Return the [x, y] coordinate for the center point of the cell that contains the specified text.  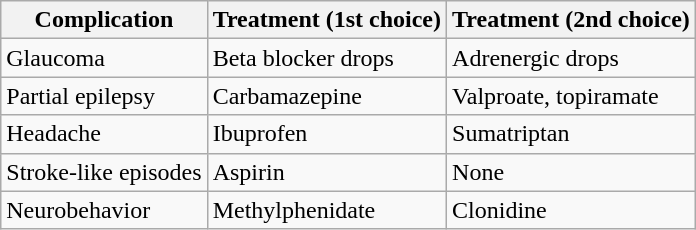
Aspirin [326, 172]
Stroke-like episodes [104, 172]
Complication [104, 20]
Partial epilepsy [104, 96]
Valproate, topiramate [572, 96]
Treatment (2nd choice) [572, 20]
Ibuprofen [326, 134]
Carbamazepine [326, 96]
Sumatriptan [572, 134]
Headache [104, 134]
Methylphenidate [326, 210]
Beta blocker drops [326, 58]
None [572, 172]
Clonidine [572, 210]
Adrenergic drops [572, 58]
Neurobehavior [104, 210]
Treatment (1st choice) [326, 20]
Glaucoma [104, 58]
